Detect which cell encompasses the target text, then output its (x, y) center coordinate. 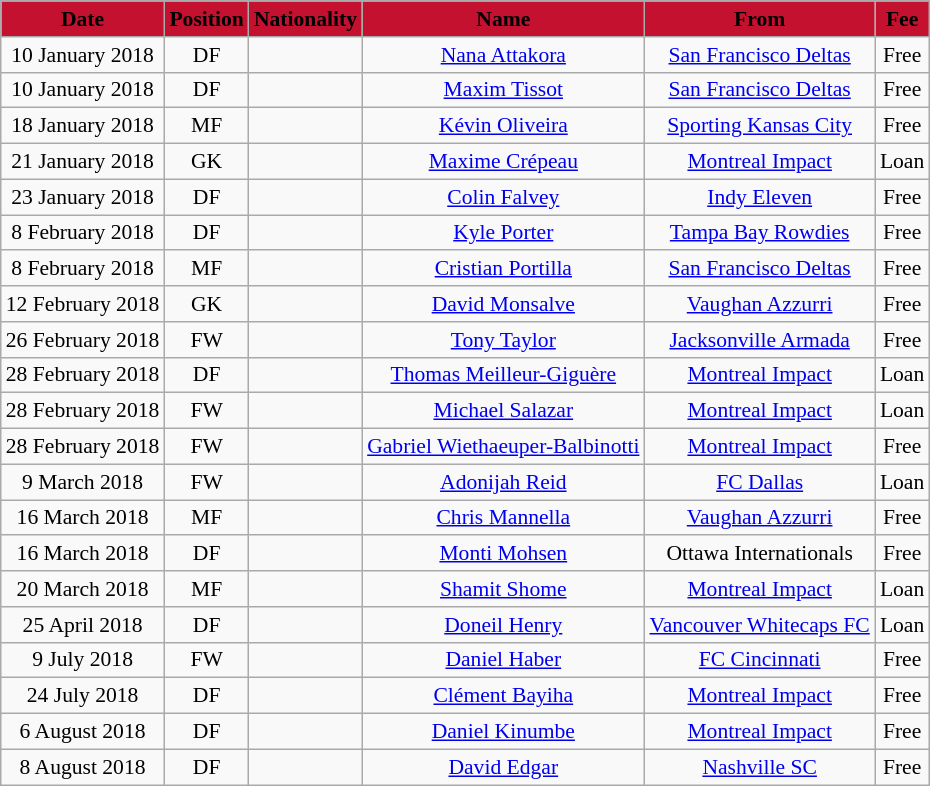
Thomas Meilleur-Giguère (503, 375)
Sporting Kansas City (759, 126)
Monti Mohsen (503, 554)
24 July 2018 (83, 696)
Shamit Shome (503, 589)
8 August 2018 (83, 767)
Date (83, 19)
David Monsalve (503, 304)
Vancouver Whitecaps FC (759, 625)
Tony Taylor (503, 340)
Adonijah Reid (503, 482)
Indy Eleven (759, 197)
Colin Falvey (503, 197)
Name (503, 19)
9 March 2018 (83, 482)
Nashville SC (759, 767)
26 February 2018 (83, 340)
9 July 2018 (83, 660)
Kévin Oliveira (503, 126)
21 January 2018 (83, 162)
Daniel Haber (503, 660)
12 February 2018 (83, 304)
Michael Salazar (503, 411)
FC Cincinnati (759, 660)
From (759, 19)
23 January 2018 (83, 197)
Cristian Portilla (503, 269)
FC Dallas (759, 482)
Kyle Porter (503, 233)
Maxime Crépeau (503, 162)
Doneil Henry (503, 625)
David Edgar (503, 767)
Jacksonville Armada (759, 340)
Position (206, 19)
Clément Bayiha (503, 696)
Gabriel Wiethaeuper-Balbinotti (503, 447)
25 April 2018 (83, 625)
Fee (902, 19)
20 March 2018 (83, 589)
18 January 2018 (83, 126)
Daniel Kinumbe (503, 732)
Ottawa Internationals (759, 554)
6 August 2018 (83, 732)
Nana Attakora (503, 55)
Maxim Tissot (503, 90)
Chris Mannella (503, 518)
Nationality (306, 19)
Tampa Bay Rowdies (759, 233)
